Provide the [X, Y] coordinate of the cell's center where the given text is located.  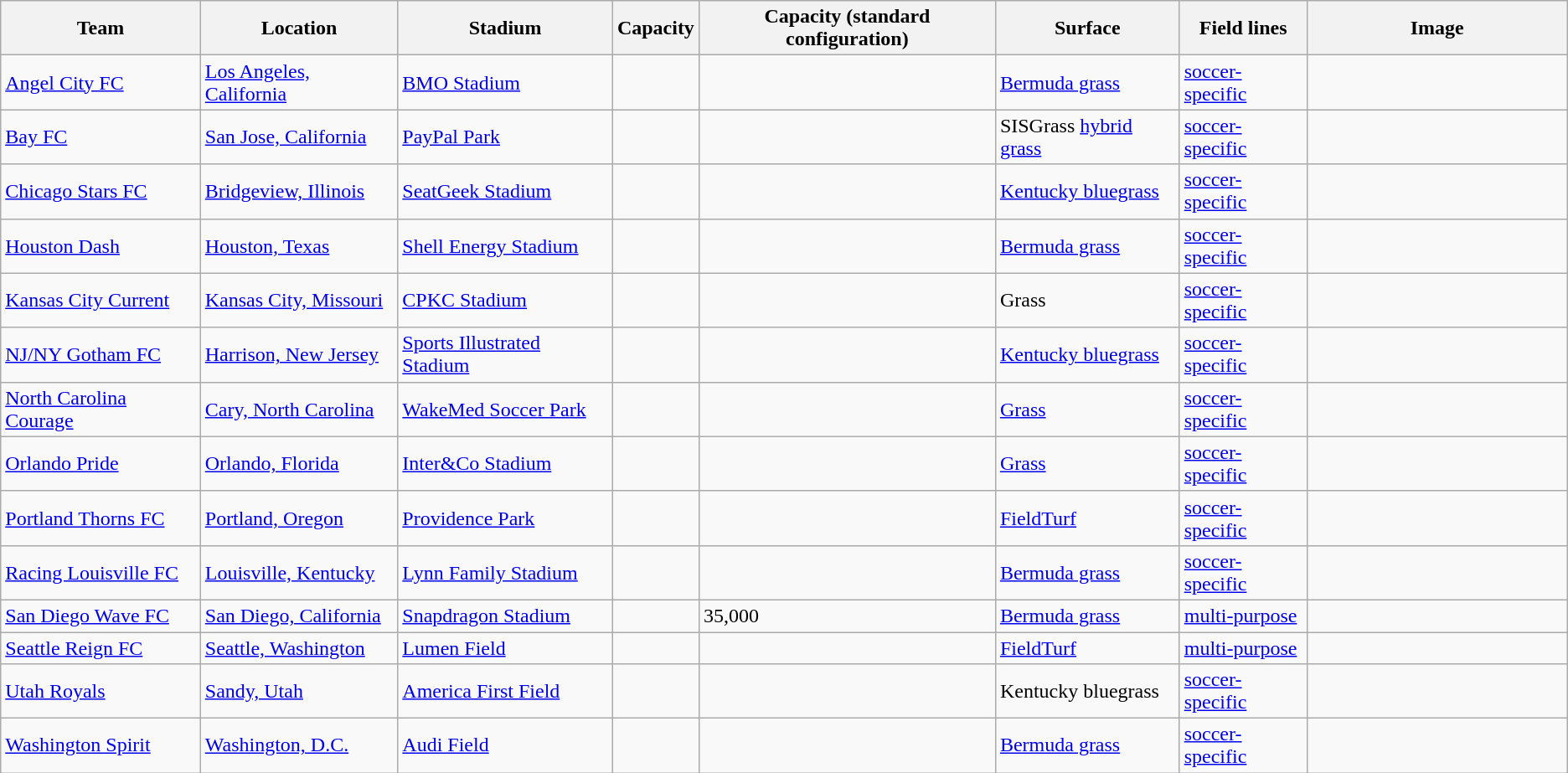
Kansas City Current [101, 300]
Lumen Field [506, 647]
Orlando, Florida [299, 464]
San Jose, California [299, 137]
Houston Dash [101, 246]
Seattle Reign FC [101, 647]
Harrison, New Jersey [299, 355]
Portland Thorns FC [101, 518]
Surface [1087, 28]
Bay FC [101, 137]
CPKC Stadium [506, 300]
Cary, North Carolina [299, 409]
Washington, D.C. [299, 745]
America First Field [506, 692]
Image [1437, 28]
Snapdragon Stadium [506, 616]
Utah Royals [101, 692]
Capacity [655, 28]
Washington Spirit [101, 745]
PayPal Park [506, 137]
Team [101, 28]
Seattle, Washington [299, 647]
North Carolina Courage [101, 409]
SISGrass hybrid grass [1087, 137]
SeatGeek Stadium [506, 191]
NJ/NY Gotham FC [101, 355]
Lynn Family Stadium [506, 573]
BMO Stadium [506, 82]
Louisville, Kentucky [299, 573]
Capacity (standard configuration) [847, 28]
WakeMed Soccer Park [506, 409]
Houston, Texas [299, 246]
Los Angeles, California [299, 82]
35,000 [847, 616]
Portland, Oregon [299, 518]
Audi Field [506, 745]
Inter&Co Stadium [506, 464]
Kansas City, Missouri [299, 300]
Providence Park [506, 518]
Shell Energy Stadium [506, 246]
San Diego, California [299, 616]
Bridgeview, Illinois [299, 191]
Location [299, 28]
Orlando Pride [101, 464]
Angel City FC [101, 82]
Chicago Stars FC [101, 191]
Racing Louisville FC [101, 573]
San Diego Wave FC [101, 616]
Stadium [506, 28]
Sports Illustrated Stadium [506, 355]
Field lines [1243, 28]
Sandy, Utah [299, 692]
